Return the [X, Y] coordinate for the center point of the cell that contains the specified text.  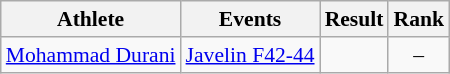
Athlete [91, 19]
Javelin F42-44 [250, 55]
Rank [418, 19]
Mohammad Durani [91, 55]
Result [354, 19]
– [418, 55]
Events [250, 19]
